Identify which cell holds the provided text, then report its (x, y) central coordinate. 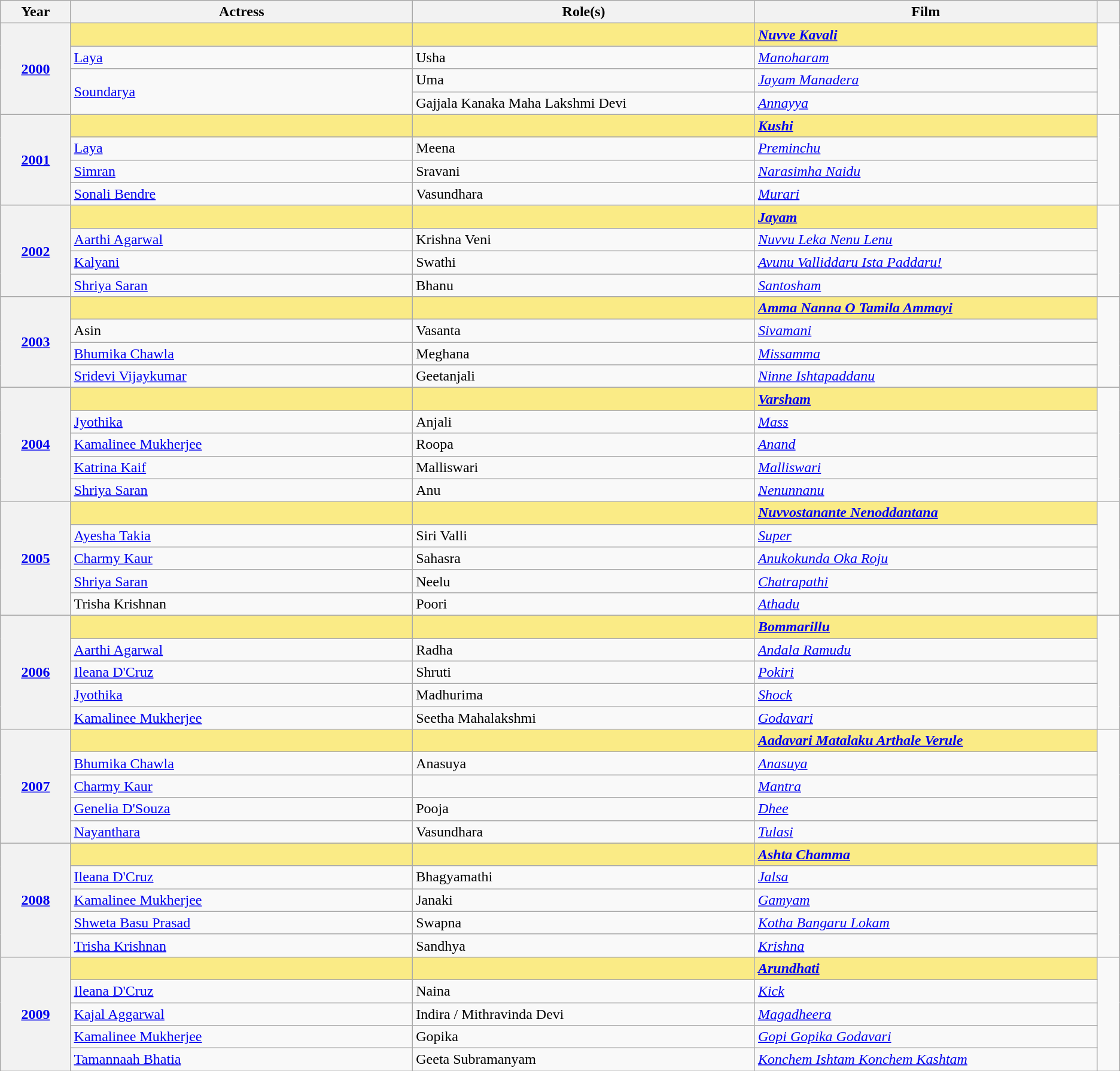
Tulasi (926, 832)
Anjali (584, 422)
Nuvvostanante Nenoddantana (926, 513)
Kalyani (242, 262)
Sivamani (926, 331)
Usha (584, 57)
Avunu Valliddaru Ista Paddaru! (926, 262)
2000 (36, 69)
Kotha Bangaru Lokam (926, 923)
Naina (584, 991)
Pooja (584, 809)
Swathi (584, 262)
Super (926, 535)
Uma (584, 80)
Geetanjali (584, 376)
Neelu (584, 581)
Annayya (926, 103)
Gopika (584, 1037)
Konchem Ishtam Konchem Kashtam (926, 1060)
2008 (36, 900)
Varsham (926, 399)
Meena (584, 148)
Missamma (926, 354)
Shock (926, 695)
2009 (36, 1014)
Magadheera (926, 1014)
2007 (36, 786)
Jayam Manadera (926, 80)
Gopi Gopika Godavari (926, 1037)
Year (36, 12)
Preminchu (926, 148)
Ninne Ishtapaddanu (926, 376)
Nayanthara (242, 832)
2002 (36, 251)
Anand (926, 445)
Nuvve Kavali (926, 35)
Ayesha Takia (242, 535)
Anu (584, 490)
Role(s) (584, 12)
Shruti (584, 673)
Ashta Chamma (926, 854)
Kick (926, 991)
Manoharam (926, 57)
Kushi (926, 126)
2003 (36, 342)
Narasimha Naidu (926, 171)
Siri Valli (584, 535)
Swapna (584, 923)
2005 (36, 558)
Arundhati (926, 968)
Murari (926, 194)
Radha (584, 649)
Sravani (584, 171)
Asin (242, 331)
Anukokunda Oka Roju (926, 558)
Sandhya (584, 945)
Sridevi Vijaykumar (242, 376)
Indira / Mithravinda Devi (584, 1014)
Actress (242, 12)
2001 (36, 160)
Godavari (926, 718)
Bhagyamathi (584, 877)
Gajjala Kanaka Maha Lakshmi Devi (584, 103)
Genelia D'Souza (242, 809)
Mass (926, 422)
Sahasra (584, 558)
Nuvvu Leka Nenu Lenu (926, 239)
Tamannaah Bhatia (242, 1060)
Shweta Basu Prasad (242, 923)
Jalsa (926, 877)
Vasanta (584, 331)
Sonali Bendre (242, 194)
Jayam (926, 217)
Aadavari Matalaku Arthale Verule (926, 741)
2004 (36, 445)
2006 (36, 672)
Madhurima (584, 695)
Andala Ramudu (926, 649)
Seetha Mahalakshmi (584, 718)
Geeta Subramanyam (584, 1060)
Dhee (926, 809)
Meghana (584, 354)
Bhanu (584, 285)
Amma Nanna O Tamila Ammayi (926, 308)
Simran (242, 171)
Athadu (926, 604)
Katrina Kaif (242, 467)
Pokiri (926, 673)
Bommarillu (926, 626)
Soundarya (242, 92)
Krishna (926, 945)
Nenunnanu (926, 490)
Krishna Veni (584, 239)
Mantra (926, 786)
Gamyam (926, 900)
Chatrapathi (926, 581)
Poori (584, 604)
Santosham (926, 285)
Janaki (584, 900)
Kajal Aggarwal (242, 1014)
Film (926, 12)
Roopa (584, 445)
